Locate the cell with the specified text and output its [x, y] center coordinate. 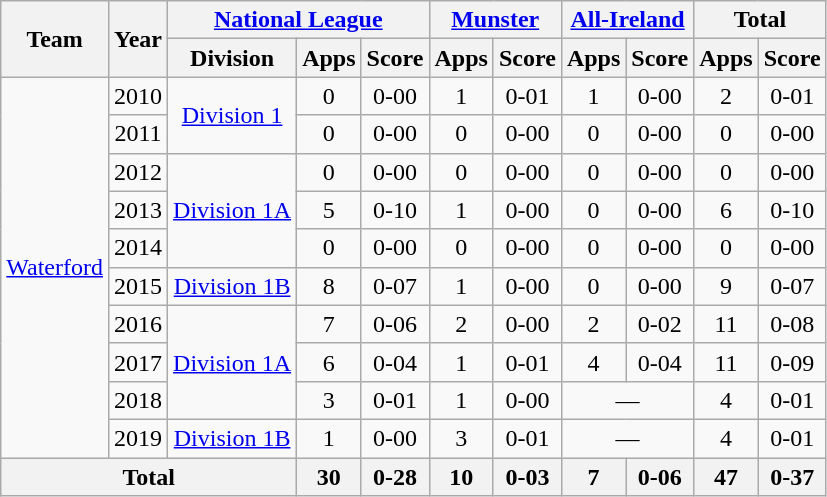
Waterford [55, 268]
All-Ireland [627, 20]
5 [329, 210]
Munster [495, 20]
Year [138, 39]
2014 [138, 248]
Division 1 [232, 115]
0-09 [792, 362]
30 [329, 477]
2013 [138, 210]
2016 [138, 324]
9 [726, 286]
Division [232, 58]
0-37 [792, 477]
2010 [138, 96]
47 [726, 477]
2012 [138, 172]
2019 [138, 438]
2015 [138, 286]
8 [329, 286]
2011 [138, 134]
0-03 [527, 477]
Team [55, 39]
10 [461, 477]
National League [298, 20]
0-08 [792, 324]
2017 [138, 362]
0-02 [660, 324]
0-28 [395, 477]
2018 [138, 400]
